From the cell containing the given text, extract its center point as [x, y] coordinate. 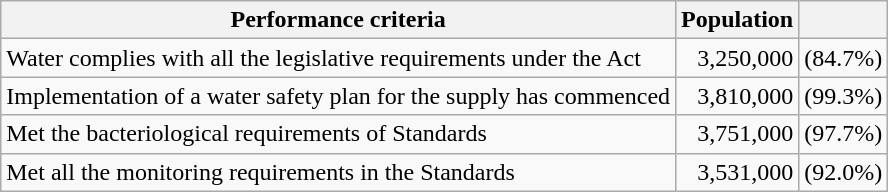
(92.0%) [844, 172]
3,250,000 [738, 58]
(99.3%) [844, 96]
Performance criteria [338, 20]
Met all the monitoring requirements in the Standards [338, 172]
Population [738, 20]
(97.7%) [844, 134]
(84.7%) [844, 58]
Implementation of a water safety plan for the supply has commenced [338, 96]
3,810,000 [738, 96]
Met the bacteriological requirements of Standards [338, 134]
3,751,000 [738, 134]
Water complies with all the legislative requirements under the Act [338, 58]
3,531,000 [738, 172]
